From the cell containing the given text, extract its center point as [x, y] coordinate. 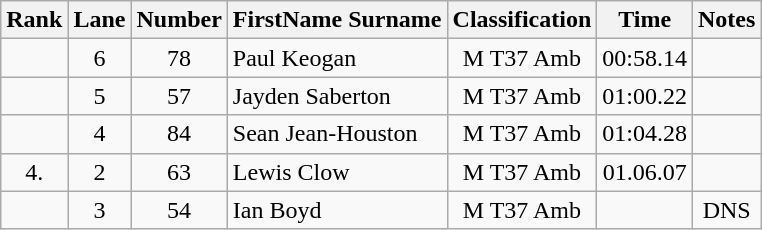
Classification [522, 20]
01.06.07 [645, 172]
6 [100, 58]
57 [179, 96]
Time [645, 20]
DNS [727, 210]
Number [179, 20]
Rank [34, 20]
4 [100, 134]
Paul Keogan [337, 58]
Jayden Saberton [337, 96]
Lane [100, 20]
00:58.14 [645, 58]
54 [179, 210]
Notes [727, 20]
01:00.22 [645, 96]
3 [100, 210]
01:04.28 [645, 134]
4. [34, 172]
78 [179, 58]
Ian Boyd [337, 210]
Lewis Clow [337, 172]
84 [179, 134]
63 [179, 172]
2 [100, 172]
FirstName Surname [337, 20]
5 [100, 96]
Sean Jean-Houston [337, 134]
